Capture the cell that displays the provided text and extract its [x, y] central coordinate. 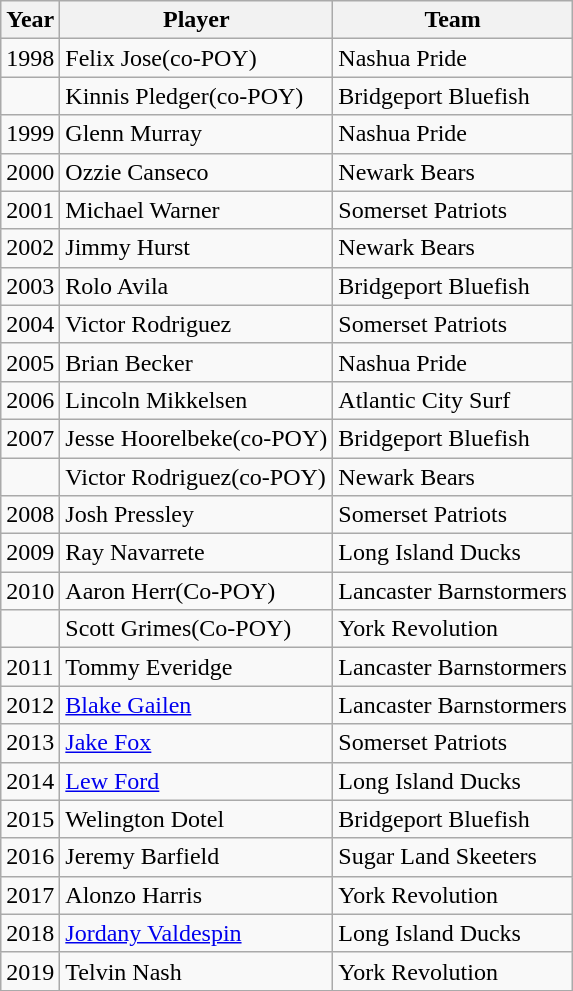
Ozzie Canseco [196, 172]
Lincoln Mikkelsen [196, 400]
2018 [30, 933]
2009 [30, 553]
Jake Fox [196, 743]
2010 [30, 591]
2002 [30, 248]
Victor Rodriguez(co-POY) [196, 477]
2004 [30, 324]
Kinnis Pledger(co-POY) [196, 96]
2001 [30, 210]
2011 [30, 667]
Rolo Avila [196, 286]
Lew Ford [196, 781]
Jesse Hoorelbeke(co-POY) [196, 438]
1998 [30, 58]
2019 [30, 971]
Telvin Nash [196, 971]
Alonzo Harris [196, 895]
Felix Jose(co-POY) [196, 58]
2008 [30, 515]
Year [30, 20]
Victor Rodriguez [196, 324]
2003 [30, 286]
Jimmy Hurst [196, 248]
2017 [30, 895]
Aaron Herr(Co-POY) [196, 591]
Tommy Everidge [196, 667]
Atlantic City Surf [453, 400]
2000 [30, 172]
Brian Becker [196, 362]
2006 [30, 400]
2014 [30, 781]
Team [453, 20]
2015 [30, 819]
2005 [30, 362]
Josh Pressley [196, 515]
Scott Grimes(Co-POY) [196, 629]
Jeremy Barfield [196, 857]
Welington Dotel [196, 819]
Ray Navarrete [196, 553]
Player [196, 20]
2013 [30, 743]
1999 [30, 134]
Michael Warner [196, 210]
2007 [30, 438]
Blake Gailen [196, 705]
2016 [30, 857]
Glenn Murray [196, 134]
2012 [30, 705]
Jordany Valdespin [196, 933]
Sugar Land Skeeters [453, 857]
